Capture the cell that displays the provided text and extract its (X, Y) central coordinate. 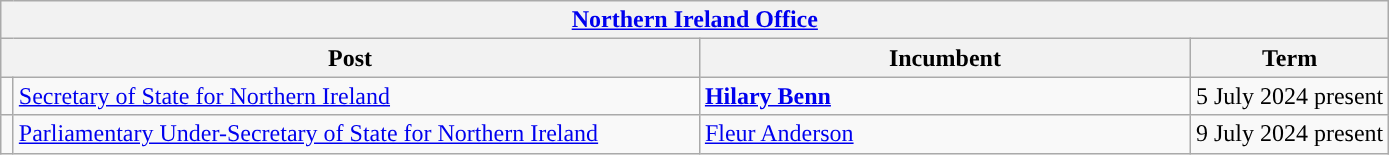
Post (350, 58)
Secretary of State for Northern Ireland (356, 96)
Term (1289, 58)
5 July 2024 present (1289, 96)
Hilary Benn (944, 96)
Fleur Anderson (944, 134)
Northern Ireland Office (695, 20)
Parliamentary Under-Secretary of State for Northern Ireland (356, 134)
Incumbent (944, 58)
9 July 2024 present (1289, 134)
